Return [x, y] of the center of cell containing provided text 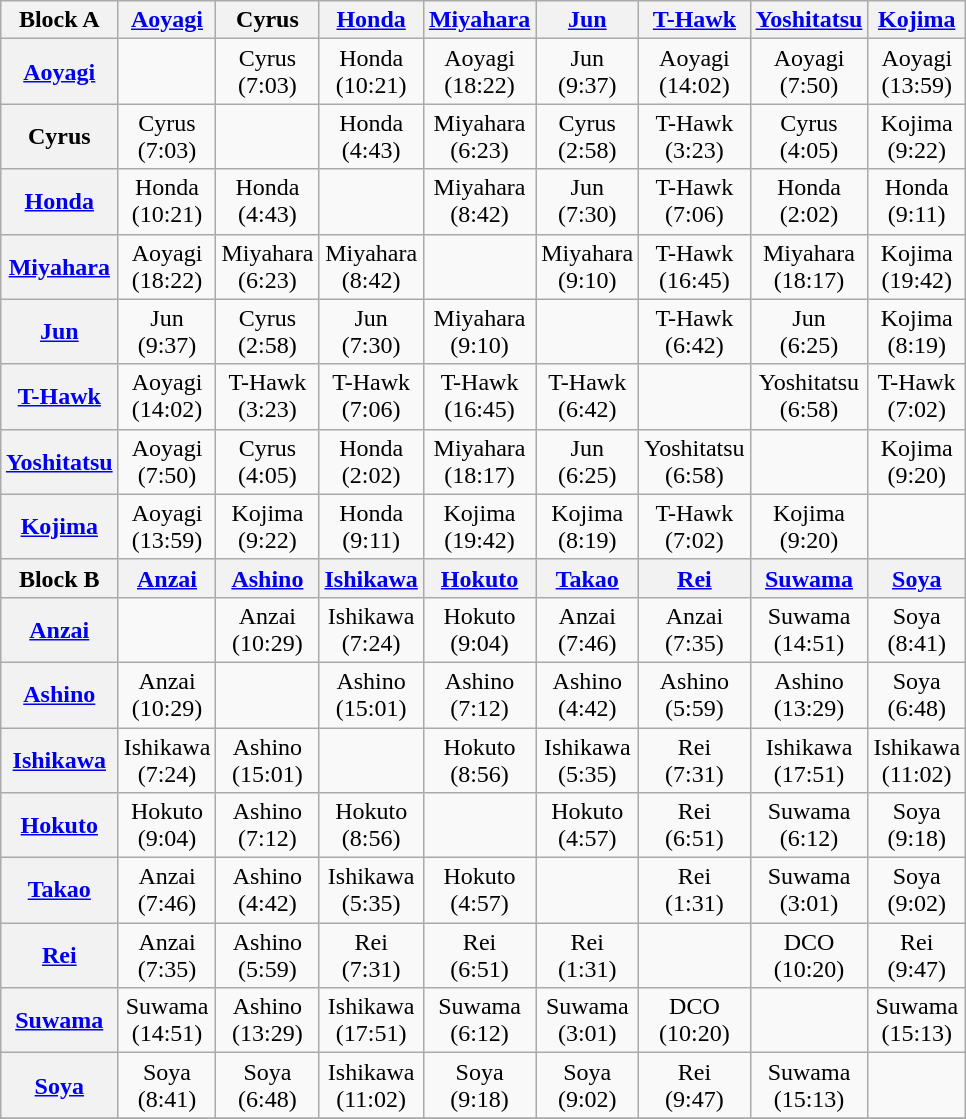
Block A [59, 20]
Block B [59, 578]
